Return the (X, Y) coordinate for the center point of the cell that contains the specified text.  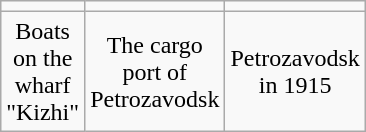
Boats on the wharf "Kizhi" (43, 72)
Petrozavodsk in 1915 (295, 72)
The cargo port of Petrozavodsk (155, 72)
